Locate the cell with the specified text and output its [x, y] center coordinate. 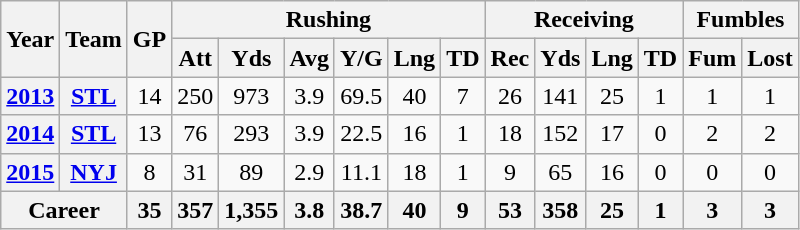
76 [196, 134]
250 [196, 96]
Receiving [584, 20]
Team [94, 39]
2014 [30, 134]
Career [64, 210]
NYJ [94, 172]
7 [463, 96]
Y/G [361, 58]
152 [560, 134]
357 [196, 210]
31 [196, 172]
GP [149, 39]
Lost [770, 58]
35 [149, 210]
2013 [30, 96]
2.9 [310, 172]
26 [510, 96]
3.8 [310, 210]
358 [560, 210]
Fum [712, 58]
2015 [30, 172]
65 [560, 172]
53 [510, 210]
Avg [310, 58]
38.7 [361, 210]
Att [196, 58]
13 [149, 134]
Rec [510, 58]
8 [149, 172]
141 [560, 96]
11.1 [361, 172]
89 [252, 172]
14 [149, 96]
1,355 [252, 210]
17 [612, 134]
Year [30, 39]
69.5 [361, 96]
Rushing [328, 20]
973 [252, 96]
Fumbles [740, 20]
293 [252, 134]
22.5 [361, 134]
